Identify which cell holds the provided text, then report its (X, Y) central coordinate. 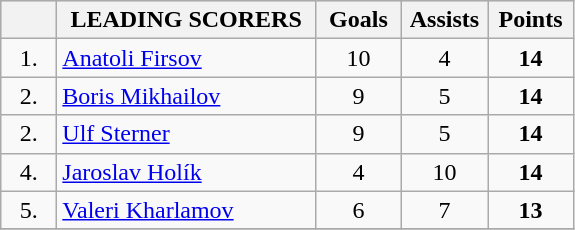
Valeri Kharlamov (186, 210)
5. (29, 210)
Ulf Sterner (186, 134)
Jaroslav Holík (186, 172)
4. (29, 172)
13 (531, 210)
7 (444, 210)
Goals (358, 20)
Boris Mikhailov (186, 96)
Points (531, 20)
1. (29, 58)
Assists (444, 20)
LEADING SCORERS (186, 20)
6 (358, 210)
Anatoli Firsov (186, 58)
